Locate the cell with the specified text and output its (x, y) center coordinate. 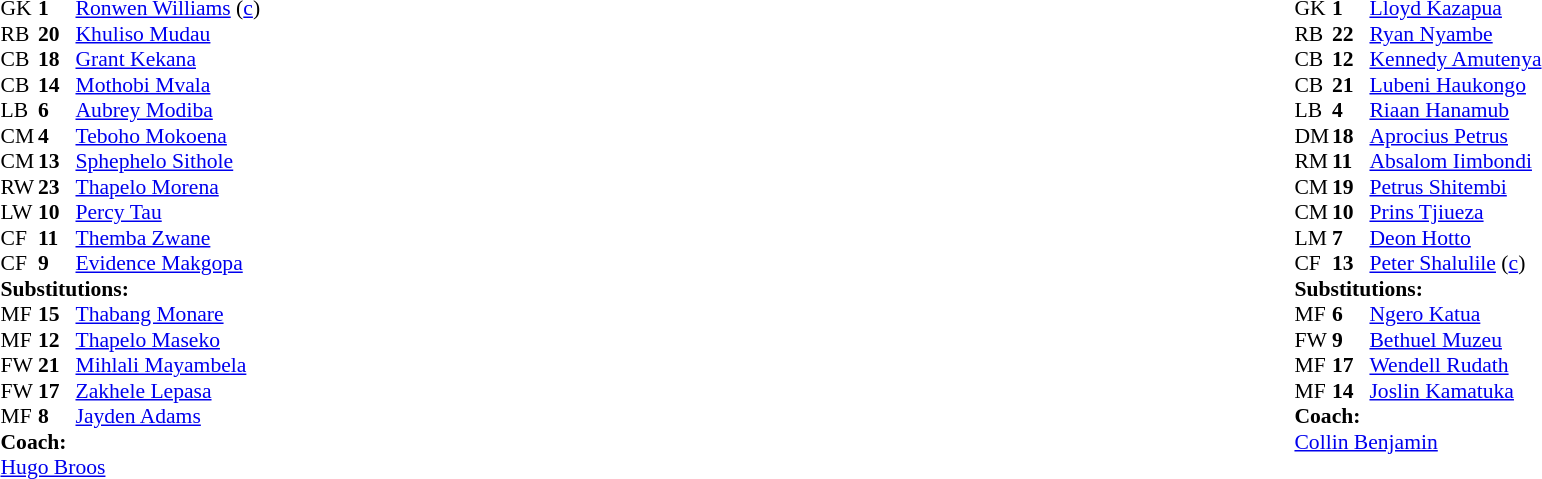
Themba Zwane (168, 238)
Percy Tau (168, 213)
Mihlali Mayambela (168, 365)
LM (1313, 238)
Absalom Iimbondi (1455, 161)
Sphephelo Sithole (168, 161)
22 (1351, 34)
Riaan Hanamub (1455, 111)
Lubeni Haukongo (1455, 85)
Ryan Nyambe (1455, 34)
Mothobi Mvala (168, 85)
Peter Shalulile (c) (1455, 263)
Thapelo Maseko (168, 340)
Evidence Makgopa (168, 263)
Jayden Adams (168, 417)
Grant Kekana (168, 59)
19 (1351, 187)
23 (57, 187)
Wendell Rudath (1455, 365)
Deon Hotto (1455, 238)
Bethuel Muzeu (1455, 340)
20 (57, 34)
Ngero Katua (1455, 315)
Thabang Monare (168, 315)
7 (1351, 238)
Collin Benjamin (1418, 442)
RM (1313, 161)
RW (19, 187)
Aubrey Modiba (168, 111)
LW (19, 213)
Khuliso Mudau (168, 34)
DM (1313, 136)
Teboho Mokoena (168, 136)
Thapelo Morena (168, 187)
Kennedy Amutenya (1455, 59)
8 (57, 417)
Aprocius Petrus (1455, 136)
Prins Tjiueza (1455, 213)
Joslin Kamatuka (1455, 391)
15 (57, 315)
Petrus Shitembi (1455, 187)
Zakhele Lepasa (168, 391)
